Detect which cell encompasses the target text, then output its (x, y) center coordinate. 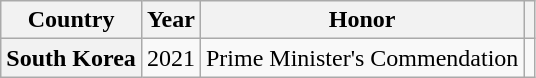
Prime Minister's Commendation (362, 58)
Year (170, 20)
Honor (362, 20)
2021 (170, 58)
South Korea (72, 58)
Country (72, 20)
